Detect which cell encompasses the target text, then output its (X, Y) center coordinate. 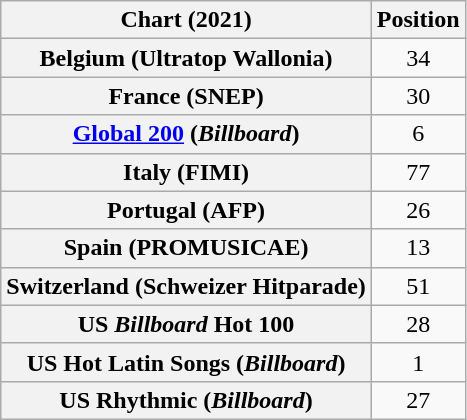
6 (418, 134)
Position (418, 20)
France (SNEP) (186, 96)
13 (418, 248)
30 (418, 96)
34 (418, 58)
Italy (FIMI) (186, 172)
Chart (2021) (186, 20)
US Rhythmic (Billboard) (186, 400)
51 (418, 286)
Switzerland (Schweizer Hitparade) (186, 286)
Spain (PROMUSICAE) (186, 248)
US Hot Latin Songs (Billboard) (186, 362)
Portugal (AFP) (186, 210)
27 (418, 400)
77 (418, 172)
28 (418, 324)
Belgium (Ultratop Wallonia) (186, 58)
1 (418, 362)
US Billboard Hot 100 (186, 324)
26 (418, 210)
Global 200 (Billboard) (186, 134)
